Detect which cell encompasses the target text, then output its (x, y) center coordinate. 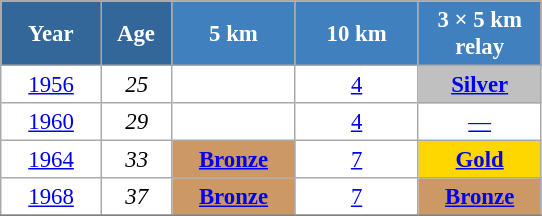
Silver (480, 85)
Age (136, 34)
5 km (234, 34)
— (480, 122)
1964 (52, 160)
25 (136, 85)
3 × 5 km relay (480, 34)
10 km (356, 34)
1956 (52, 85)
1960 (52, 122)
1968 (52, 197)
37 (136, 197)
29 (136, 122)
Year (52, 34)
33 (136, 160)
Gold (480, 160)
